Provide the (x, y) coordinate of the cell's center where the given text is located.  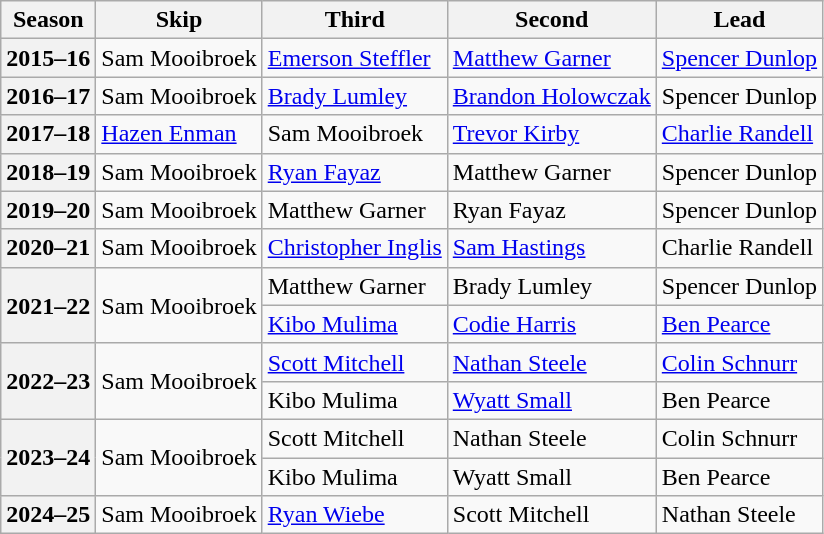
2019–20 (48, 210)
Emerson Steffler (354, 58)
Brandon Holowczak (552, 96)
2020–21 (48, 248)
2017–18 (48, 134)
Ryan Wiebe (354, 515)
2015–16 (48, 58)
Season (48, 20)
2018–19 (48, 172)
2023–24 (48, 457)
Christopher Inglis (354, 248)
Trevor Kirby (552, 134)
Skip (179, 20)
2024–25 (48, 515)
Second (552, 20)
Third (354, 20)
Codie Harris (552, 324)
2016–17 (48, 96)
2022–23 (48, 381)
2021–22 (48, 305)
Hazen Enman (179, 134)
Sam Hastings (552, 248)
Lead (739, 20)
